From the cell containing the given text, extract its center point as (x, y) coordinate. 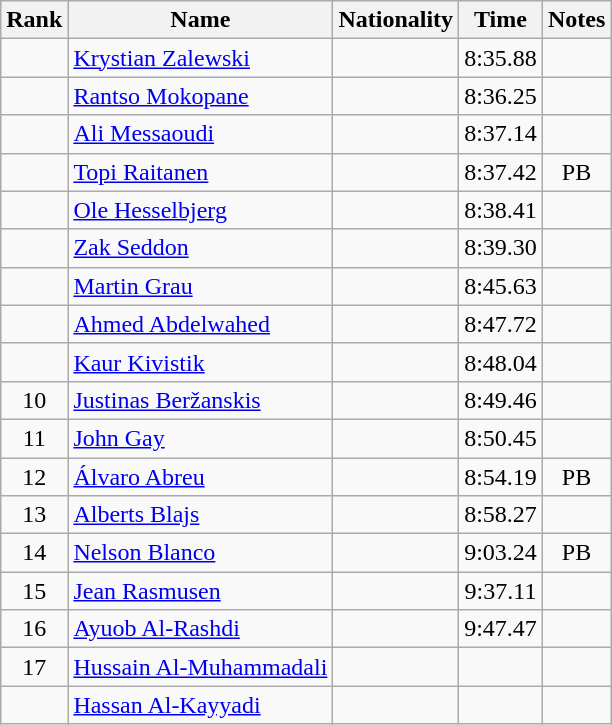
Ole Hesselbjerg (200, 210)
16 (34, 629)
8:38.41 (501, 210)
8:58.27 (501, 515)
8:37.42 (501, 172)
8:36.25 (501, 96)
Alberts Blajs (200, 515)
8:37.14 (501, 134)
Martin Grau (200, 286)
Justinas Beržanskis (200, 400)
Ayuob Al-Rashdi (200, 629)
Rantso Mokopane (200, 96)
Name (200, 20)
Ahmed Abdelwahed (200, 324)
9:47.47 (501, 629)
8:35.88 (501, 58)
11 (34, 438)
17 (34, 667)
8:50.45 (501, 438)
13 (34, 515)
Rank (34, 20)
8:45.63 (501, 286)
8:49.46 (501, 400)
10 (34, 400)
Topi Raitanen (200, 172)
Nelson Blanco (200, 553)
14 (34, 553)
12 (34, 477)
Time (501, 20)
Zak Seddon (200, 248)
15 (34, 591)
Álvaro Abreu (200, 477)
8:48.04 (501, 362)
8:47.72 (501, 324)
Krystian Zalewski (200, 58)
Nationality (396, 20)
Notes (576, 20)
Hassan Al-Kayyadi (200, 705)
Kaur Kivistik (200, 362)
John Gay (200, 438)
Hussain Al-Muhammadali (200, 667)
8:54.19 (501, 477)
9:03.24 (501, 553)
Ali Messaoudi (200, 134)
9:37.11 (501, 591)
8:39.30 (501, 248)
Jean Rasmusen (200, 591)
